Pinpoint the cell where the given text exists, returning its [x, y] midpoint coordinate. 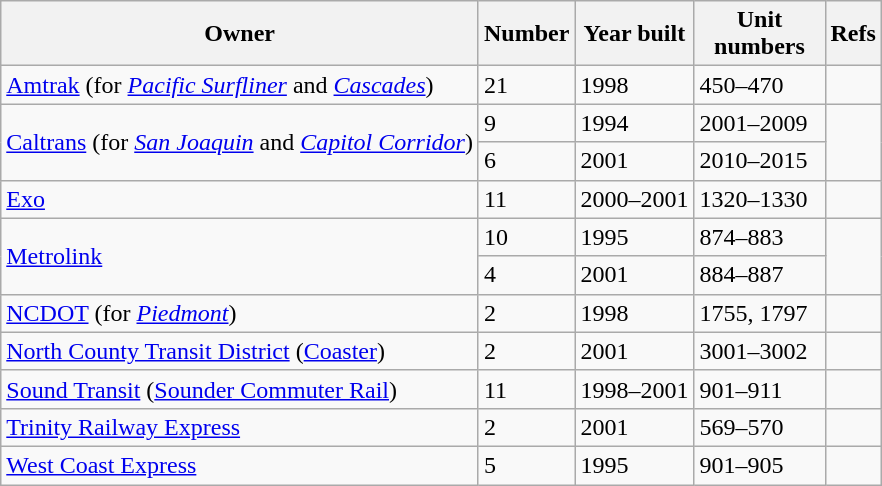
2000–2001 [634, 199]
Amtrak (for Pacific Surfliner and Cascades) [240, 85]
9 [526, 123]
1998–2001 [634, 389]
Unit numbers [760, 34]
3001–3002 [760, 351]
Year built [634, 34]
Exo [240, 199]
Metrolink [240, 256]
901–911 [760, 389]
10 [526, 237]
Sound Transit (Sounder Commuter Rail) [240, 389]
2010–2015 [760, 161]
901–905 [760, 465]
Refs [853, 34]
West Coast Express [240, 465]
21 [526, 85]
1755, 1797 [760, 313]
6 [526, 161]
Trinity Railway Express [240, 427]
North County Transit District (Coaster) [240, 351]
884–887 [760, 275]
NCDOT (for Piedmont) [240, 313]
1320–1330 [760, 199]
874–883 [760, 237]
Number [526, 34]
569–570 [760, 427]
Caltrans (for San Joaquin and Capitol Corridor) [240, 142]
Owner [240, 34]
4 [526, 275]
5 [526, 465]
450–470 [760, 85]
2001–2009 [760, 123]
1994 [634, 123]
